Scan for the cell matching the given text and deliver its [X, Y] coordinate at center. 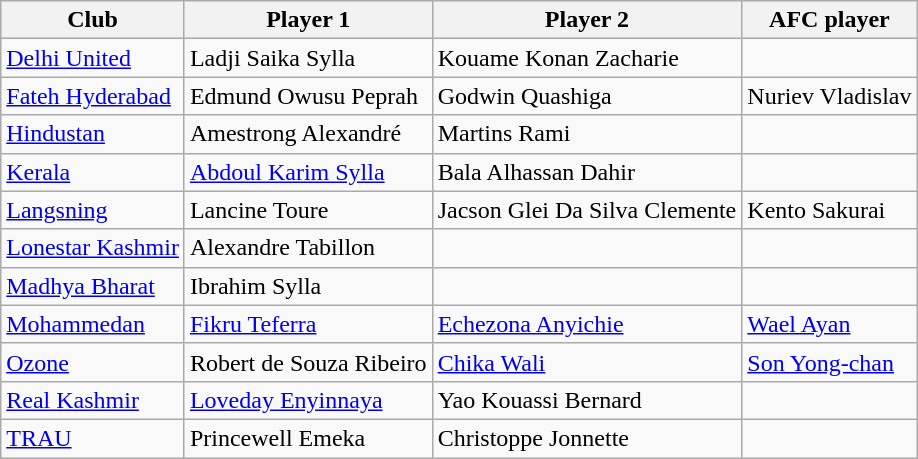
Edmund Owusu Peprah [308, 96]
Loveday Enyinnaya [308, 400]
Lancine Toure [308, 210]
Ladji Saika Sylla [308, 58]
Mohammedan [93, 324]
Hindustan [93, 134]
Club [93, 20]
Jacson Glei Da Silva Clemente [587, 210]
Godwin Quashiga [587, 96]
Ibrahim Sylla [308, 286]
Lonestar Kashmir [93, 248]
Alexandre Tabillon [308, 248]
Kento Sakurai [830, 210]
TRAU [93, 438]
AFC player [830, 20]
Bala Alhassan Dahir [587, 172]
Yao Kouassi Bernard [587, 400]
Player 1 [308, 20]
Echezona Anyichie [587, 324]
Langsning [93, 210]
Amestrong Alexandré [308, 134]
Player 2 [587, 20]
Delhi United [93, 58]
Martins Rami [587, 134]
Kerala [93, 172]
Abdoul Karim Sylla [308, 172]
Chika Wali [587, 362]
Fikru Teferra [308, 324]
Kouame Konan Zacharie [587, 58]
Princewell Emeka [308, 438]
Wael Ayan [830, 324]
Robert de Souza Ribeiro [308, 362]
Ozone [93, 362]
Real Kashmir [93, 400]
Fateh Hyderabad [93, 96]
Madhya Bharat [93, 286]
Nuriev Vladislav [830, 96]
Son Yong-chan [830, 362]
Christoppe Jonnette [587, 438]
